Identify which cell holds the provided text, then report its (x, y) central coordinate. 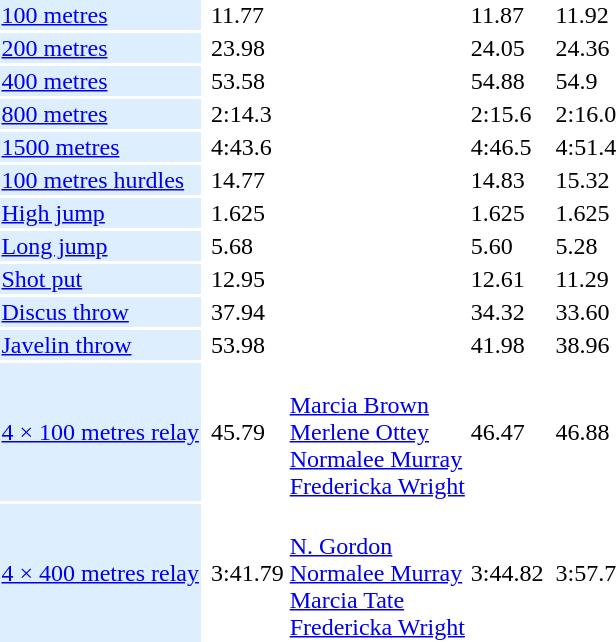
Discus throw (100, 312)
37.94 (247, 312)
400 metres (100, 81)
High jump (100, 213)
11.87 (507, 15)
46.47 (507, 432)
2:15.6 (507, 114)
4 × 400 metres relay (100, 573)
2:14.3 (247, 114)
3:44.82 (507, 573)
5.60 (507, 246)
100 metres hurdles (100, 180)
100 metres (100, 15)
4:46.5 (507, 147)
41.98 (507, 345)
45.79 (247, 432)
24.05 (507, 48)
N. Gordon Normalee Murray Marcia Tate Fredericka Wright (377, 573)
14.77 (247, 180)
4:43.6 (247, 147)
23.98 (247, 48)
12.95 (247, 279)
53.98 (247, 345)
5.68 (247, 246)
Javelin throw (100, 345)
Marcia Brown Merlene Ottey Normalee Murray Fredericka Wright (377, 432)
14.83 (507, 180)
800 metres (100, 114)
Shot put (100, 279)
3:41.79 (247, 573)
12.61 (507, 279)
1500 metres (100, 147)
4 × 100 metres relay (100, 432)
34.32 (507, 312)
200 metres (100, 48)
53.58 (247, 81)
Long jump (100, 246)
11.77 (247, 15)
54.88 (507, 81)
